Output the (X, Y) coordinate of the center of the cell containing the given text.  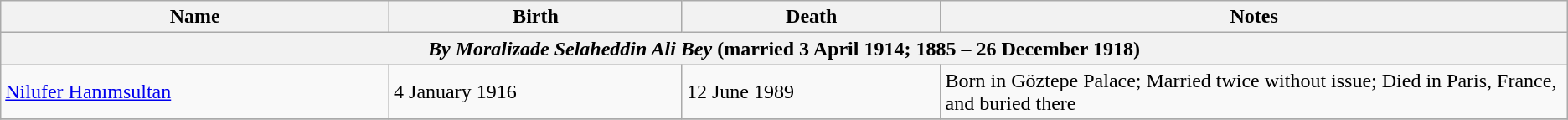
Death (811, 17)
4 January 1916 (536, 92)
Birth (536, 17)
By Moralizade Selaheddin Ali Bey (married 3 April 1914; 1885 – 26 December 1918) (784, 49)
Notes (1254, 17)
Nilufer Hanımsultan (195, 92)
Name (195, 17)
12 June 1989 (811, 92)
Born in Göztepe Palace; Married twice without issue; Died in Paris, France, and buried there (1254, 92)
